From the cell containing the given text, extract its center point as [X, Y] coordinate. 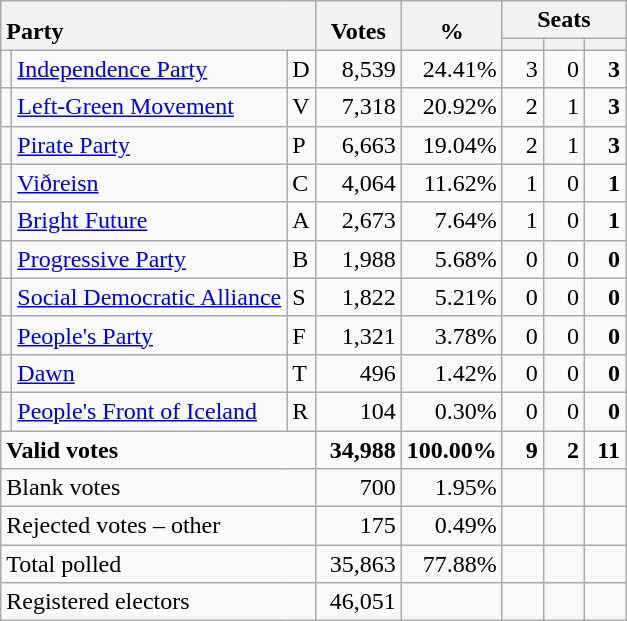
Rejected votes – other [158, 526]
46,051 [358, 602]
1,321 [358, 335]
0.49% [452, 526]
20.92% [452, 107]
1,988 [358, 259]
100.00% [452, 449]
700 [358, 488]
8,539 [358, 69]
11 [604, 449]
7,318 [358, 107]
Total polled [158, 564]
3.78% [452, 335]
Valid votes [158, 449]
R [301, 411]
P [301, 145]
People's Party [150, 335]
Seats [564, 20]
V [301, 107]
1,822 [358, 297]
Progressive Party [150, 259]
6,663 [358, 145]
Left-Green Movement [150, 107]
F [301, 335]
C [301, 183]
4,064 [358, 183]
104 [358, 411]
24.41% [452, 69]
496 [358, 373]
Votes [358, 26]
9 [522, 449]
2,673 [358, 221]
7.64% [452, 221]
People's Front of Iceland [150, 411]
Party [158, 26]
Viðreisn [150, 183]
11.62% [452, 183]
19.04% [452, 145]
5.68% [452, 259]
% [452, 26]
S [301, 297]
Pirate Party [150, 145]
Blank votes [158, 488]
Registered electors [158, 602]
A [301, 221]
0.30% [452, 411]
Bright Future [150, 221]
175 [358, 526]
Social Democratic Alliance [150, 297]
5.21% [452, 297]
1.42% [452, 373]
34,988 [358, 449]
1.95% [452, 488]
Independence Party [150, 69]
B [301, 259]
D [301, 69]
Dawn [150, 373]
35,863 [358, 564]
77.88% [452, 564]
T [301, 373]
